Capture the cell that displays the provided text and extract its [X, Y] central coordinate. 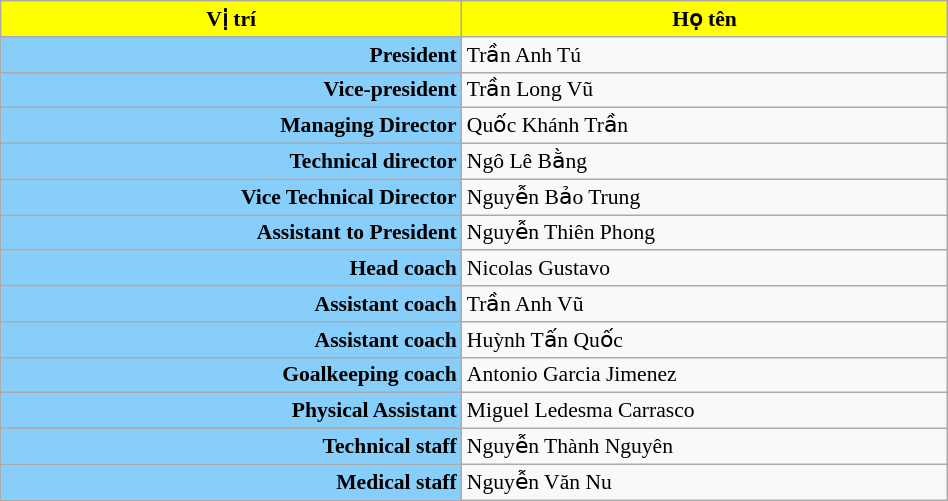
Antonio Garcia Jimenez [704, 375]
Nguyễn Văn Nu [704, 482]
Technical director [232, 162]
Technical staff [232, 447]
Trần Anh Vũ [704, 304]
Vice-president [232, 90]
Managing Director [232, 126]
Họ tên [704, 19]
Trần Long Vũ [704, 90]
Medical staff [232, 482]
Quốc Khánh Trần [704, 126]
Nguyễn Thiên Phong [704, 233]
Nicolas Gustavo [704, 269]
Huỳnh Tấn Quốc [704, 340]
Vị trí [232, 19]
Physical Assistant [232, 411]
Miguel Ledesma Carrasco [704, 411]
Ngô Lê Bằng [704, 162]
Assistant to President [232, 233]
President [232, 55]
Goalkeeping coach [232, 375]
Head coach [232, 269]
Nguyễn Thành Nguyên [704, 447]
Vice Technical Director [232, 197]
Nguyễn Bảo Trung [704, 197]
Trần Anh Tú [704, 55]
